For the text-containing cell, return its midpoint in (x, y) coordinate format. 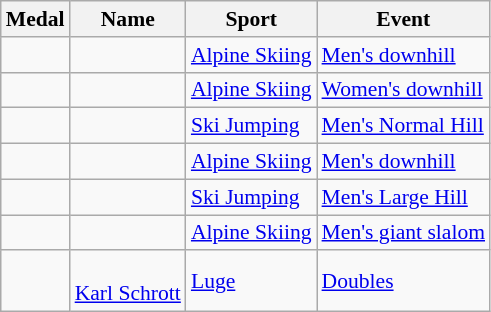
Doubles (404, 282)
Men's Large Hill (404, 197)
Luge (252, 282)
Name (128, 19)
Men's Normal Hill (404, 126)
Men's giant slalom (404, 233)
Sport (252, 19)
Women's downhill (404, 90)
Medal (36, 19)
Karl Schrott (128, 282)
Event (404, 19)
